Return [X, Y] of the center of cell containing provided text 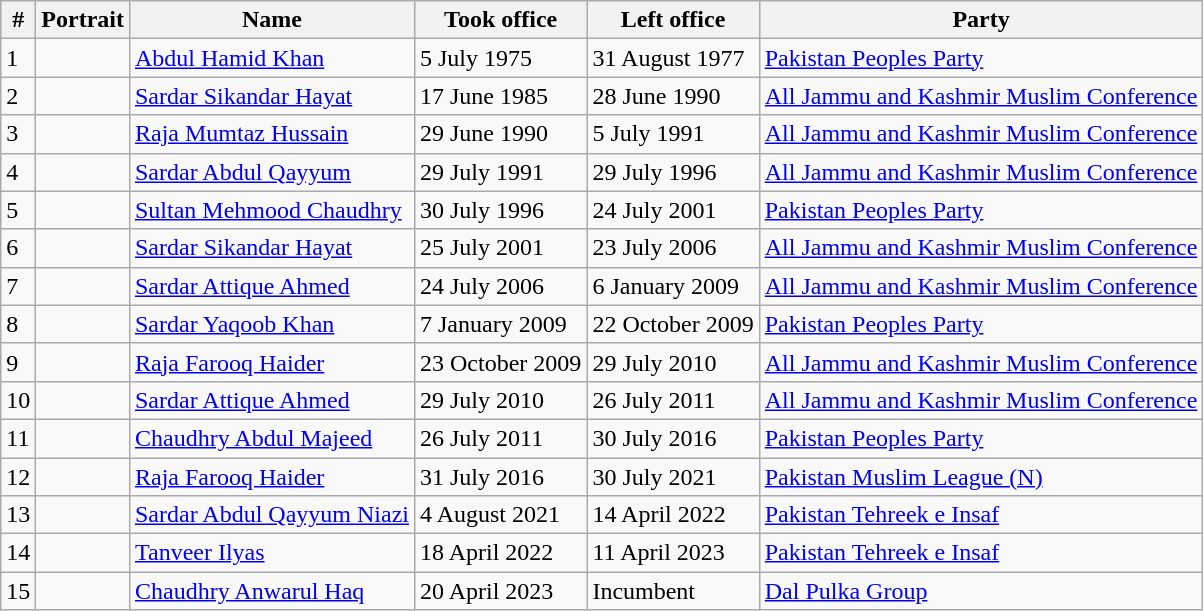
30 July 2016 [673, 438]
3 [18, 134]
29 July 1996 [673, 172]
6 January 2009 [673, 286]
25 July 2001 [500, 248]
Name [272, 20]
7 [18, 286]
Pakistan Muslim League (N) [981, 477]
Took office [500, 20]
Sultan Mehmood Chaudhry [272, 210]
Incumbent [673, 591]
20 April 2023 [500, 591]
9 [18, 362]
# [18, 20]
12 [18, 477]
Chaudhry Abdul Majeed [272, 438]
2 [18, 96]
7 January 2009 [500, 324]
Raja Mumtaz Hussain [272, 134]
6 [18, 248]
14 [18, 553]
11 April 2023 [673, 553]
17 June 1985 [500, 96]
28 June 1990 [673, 96]
Sardar Abdul Qayyum [272, 172]
1 [18, 58]
4 August 2021 [500, 515]
4 [18, 172]
Tanveer Ilyas [272, 553]
31 August 1977 [673, 58]
29 June 1990 [500, 134]
22 October 2009 [673, 324]
14 April 2022 [673, 515]
24 July 2006 [500, 286]
5 July 1975 [500, 58]
Party [981, 20]
13 [18, 515]
15 [18, 591]
10 [18, 400]
30 July 1996 [500, 210]
Sardar Yaqoob Khan [272, 324]
5 [18, 210]
8 [18, 324]
Portrait [83, 20]
Abdul Hamid Khan [272, 58]
Sardar Abdul Qayyum Niazi [272, 515]
18 April 2022 [500, 553]
Chaudhry Anwarul Haq [272, 591]
30 July 2021 [673, 477]
23 July 2006 [673, 248]
29 July 1991 [500, 172]
24 July 2001 [673, 210]
31 July 2016 [500, 477]
Dal Pulka Group [981, 591]
Left office [673, 20]
5 July 1991 [673, 134]
11 [18, 438]
23 October 2009 [500, 362]
